Capture the cell that displays the provided text and extract its [x, y] central coordinate. 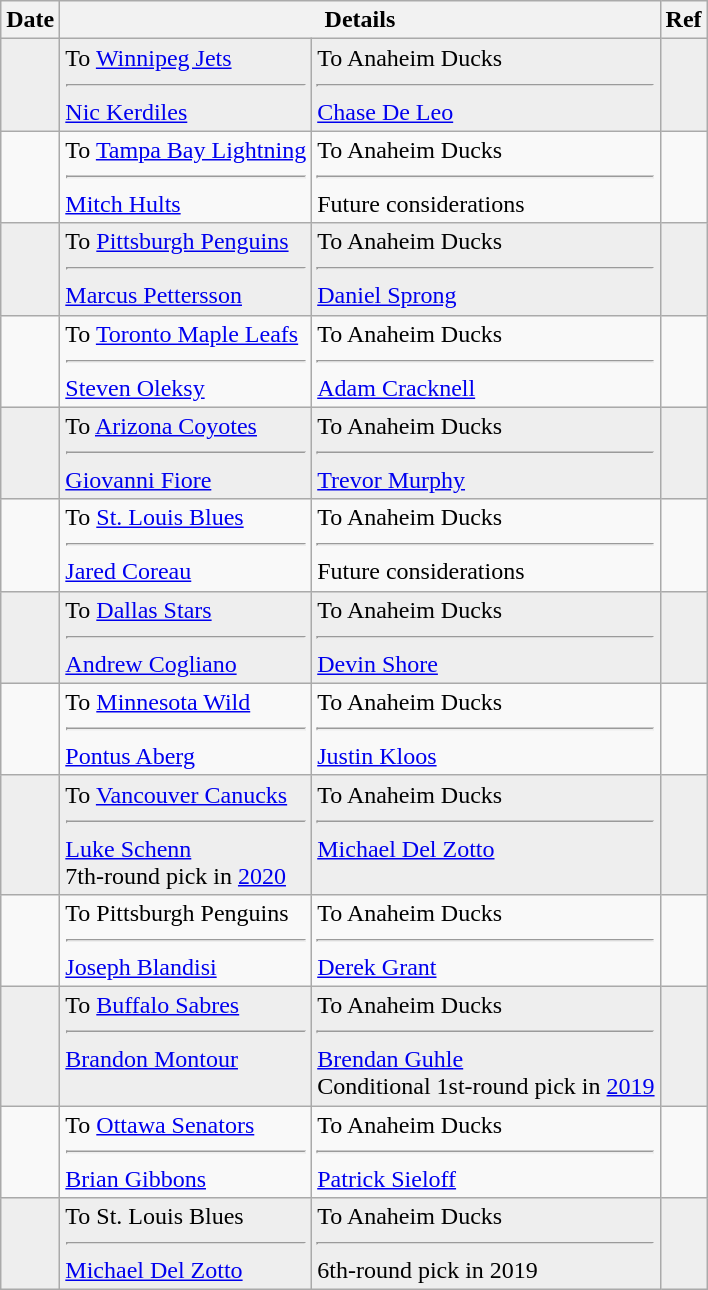
To St. Louis BluesJared Coreau [186, 545]
To Anaheim DucksDerek Grant [486, 940]
To Anaheim DucksJustin Kloos [486, 729]
To Anaheim DucksChase De Leo [486, 85]
To Winnipeg JetsNic Kerdiles [186, 85]
To Anaheim DucksBrendan GuhleConditional 1st-round pick in 2019 [486, 1046]
To Ottawa SenatorsBrian Gibbons [186, 1152]
To Anaheim DucksDaniel Sprong [486, 269]
To Anaheim Ducks6th-round pick in 2019 [486, 1244]
To Anaheim DucksPatrick Sieloff [486, 1152]
To Anaheim DucksMichael Del Zotto [486, 834]
To Dallas StarsAndrew Cogliano [186, 637]
To Tampa Bay LightningMitch Hults [186, 177]
To Toronto Maple LeafsSteven Oleksy [186, 361]
Date [30, 20]
To Vancouver CanucksLuke Schenn7th-round pick in 2020 [186, 834]
Ref [684, 20]
To Anaheim DucksDevin Shore [486, 637]
To Pittsburgh PenguinsMarcus Pettersson [186, 269]
To Arizona CoyotesGiovanni Fiore [186, 453]
To Anaheim DucksTrevor Murphy [486, 453]
To Anaheim DucksAdam Cracknell [486, 361]
To Pittsburgh PenguinsJoseph Blandisi [186, 940]
To Buffalo SabresBrandon Montour [186, 1046]
Details [360, 20]
To St. Louis BluesMichael Del Zotto [186, 1244]
To Minnesota WildPontus Aberg [186, 729]
